Find where the given text appears and provide that cell's center as [x, y] coordinate. 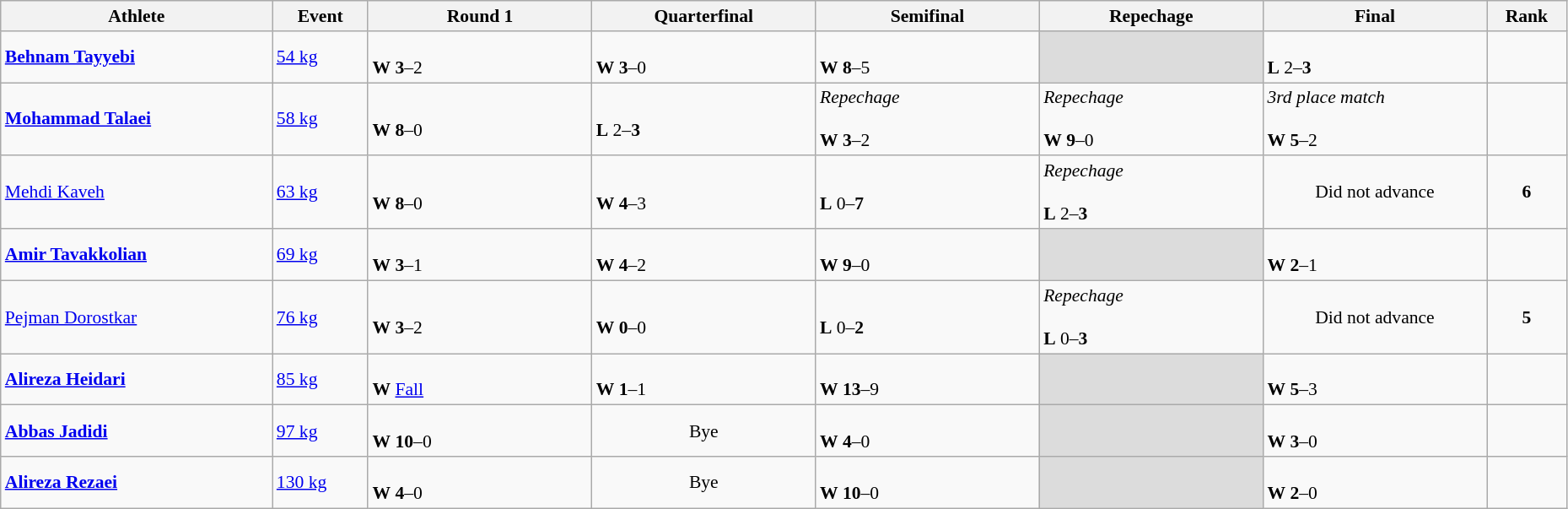
Quarterfinal [703, 16]
W 2–0 [1375, 483]
Mehdi Kaveh [137, 192]
69 kg [321, 255]
Abbas Jadidi [137, 430]
Final [1375, 16]
63 kg [321, 192]
RepechageL 2–3 [1150, 192]
W 4–3 [703, 192]
Semifinal [928, 16]
Repechage [1150, 16]
RepechageW 9–0 [1150, 120]
W 1–1 [703, 380]
W Fall [479, 380]
85 kg [321, 380]
Event [321, 16]
58 kg [321, 120]
W 9–0 [928, 255]
Athlete [137, 16]
RepechageW 3–2 [928, 120]
Amir Tavakkolian [137, 255]
Round 1 [479, 16]
W 5–3 [1375, 380]
L 0–7 [928, 192]
W 2–1 [1375, 255]
RepechageL 0–3 [1150, 317]
W 13–9 [928, 380]
Alireza Rezaei [137, 483]
Pejman Dorostkar [137, 317]
Behnam Tayyebi [137, 57]
97 kg [321, 430]
3rd place matchW 5–2 [1375, 120]
W 0–0 [703, 317]
76 kg [321, 317]
W 4–2 [703, 255]
Rank [1527, 16]
130 kg [321, 483]
6 [1527, 192]
Mohammad Talaei [137, 120]
W 3–1 [479, 255]
5 [1527, 317]
Alireza Heidari [137, 380]
54 kg [321, 57]
W 8–5 [928, 57]
L 0–2 [928, 317]
